Output the (X, Y) coordinate of the center of the cell containing the given text.  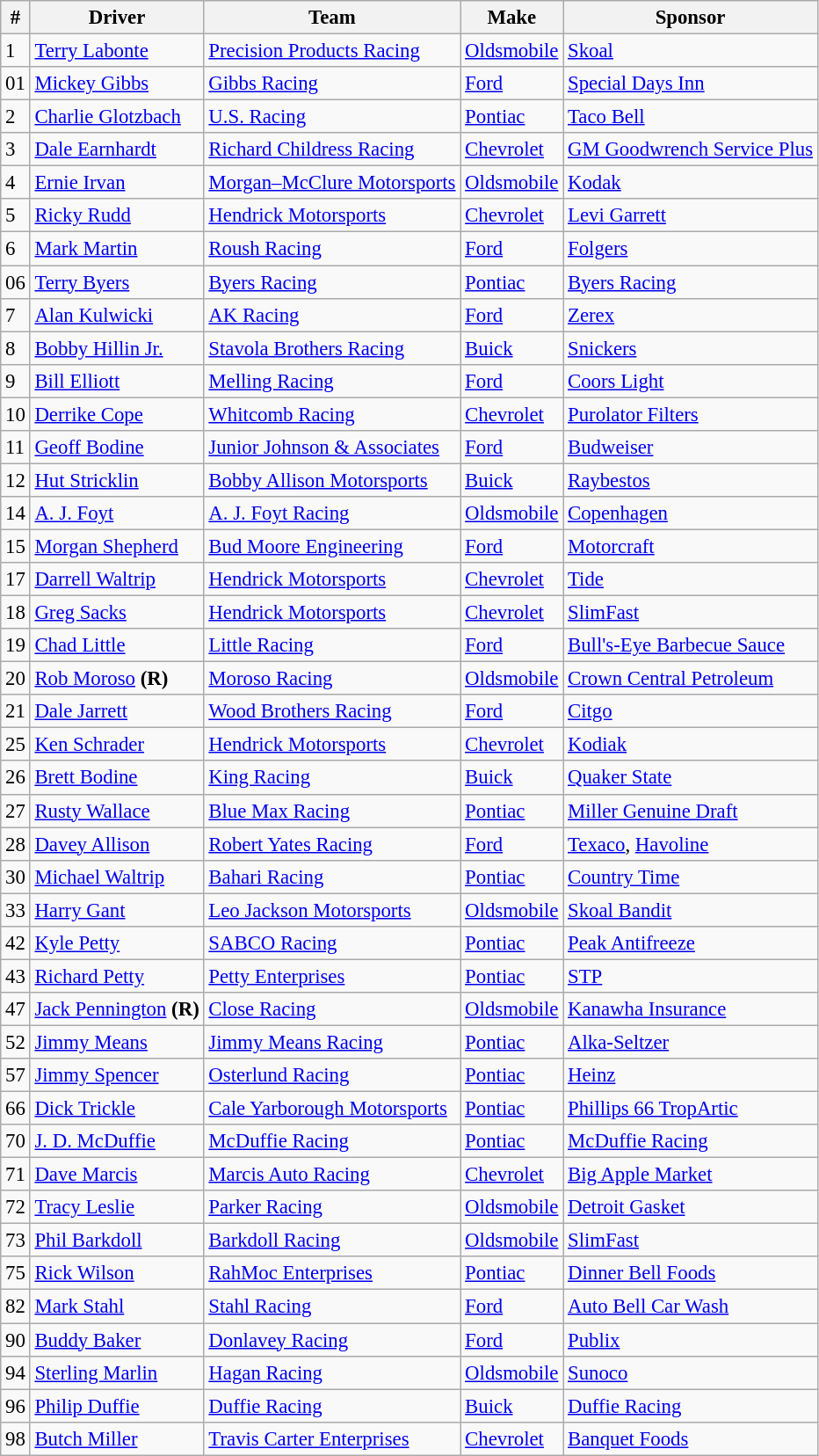
01 (16, 84)
Travis Carter Enterprises (332, 1438)
Close Racing (332, 1009)
Rusty Wallace (117, 811)
Dale Earnhardt (117, 149)
Leo Jackson Motorsports (332, 910)
Banquet Foods (691, 1438)
Blue Max Racing (332, 811)
King Racing (332, 778)
Robert Yates Racing (332, 844)
25 (16, 745)
71 (16, 1175)
Dick Trickle (117, 1109)
U.S. Racing (332, 117)
Kanawha Insurance (691, 1009)
Richard Childress Racing (332, 149)
6 (16, 249)
Mark Martin (117, 249)
Bill Elliott (117, 381)
33 (16, 910)
Geoff Bodine (117, 448)
66 (16, 1109)
Rob Moroso (R) (117, 679)
Driver (117, 18)
Heinz (691, 1075)
Coors Light (691, 381)
Make (511, 18)
Junior Johnson & Associates (332, 448)
Bull's-Eye Barbecue Sauce (691, 645)
Phillips 66 TropArtic (691, 1109)
Jimmy Means (117, 1042)
Sunoco (691, 1372)
Richard Petty (117, 976)
Kodak (691, 183)
Mark Stahl (117, 1307)
Chad Little (117, 645)
2 (16, 117)
Folgers (691, 249)
3 (16, 149)
18 (16, 613)
Whitcomb Racing (332, 414)
14 (16, 513)
Big Apple Market (691, 1175)
82 (16, 1307)
GM Goodwrench Service Plus (691, 149)
70 (16, 1141)
Petty Enterprises (332, 976)
75 (16, 1274)
Moroso Racing (332, 679)
52 (16, 1042)
Morgan Shepherd (117, 546)
43 (16, 976)
STP (691, 976)
Michael Waltrip (117, 877)
Darrell Waltrip (117, 579)
J. D. McDuffie (117, 1141)
17 (16, 579)
Buddy Baker (117, 1340)
Alan Kulwicki (117, 315)
Phil Barkdoll (117, 1241)
Ernie Irvan (117, 183)
Raybestos (691, 480)
Stahl Racing (332, 1307)
94 (16, 1372)
Greg Sacks (117, 613)
Zerex (691, 315)
Parker Racing (332, 1207)
98 (16, 1438)
Osterlund Racing (332, 1075)
26 (16, 778)
Budweiser (691, 448)
Team (332, 18)
Hagan Racing (332, 1372)
SABCO Racing (332, 943)
27 (16, 811)
Dave Marcis (117, 1175)
73 (16, 1241)
Tide (691, 579)
9 (16, 381)
47 (16, 1009)
Texaco, Havoline (691, 844)
Cale Yarborough Motorsports (332, 1109)
Roush Racing (332, 249)
AK Racing (332, 315)
Motorcraft (691, 546)
Brett Bodine (117, 778)
5 (16, 215)
15 (16, 546)
Levi Garrett (691, 215)
A. J. Foyt Racing (332, 513)
Jimmy Spencer (117, 1075)
A. J. Foyt (117, 513)
12 (16, 480)
# (16, 18)
Crown Central Petroleum (691, 679)
Bahari Racing (332, 877)
Philip Duffie (117, 1406)
Bud Moore Engineering (332, 546)
Purolator Filters (691, 414)
Jack Pennington (R) (117, 1009)
8 (16, 348)
Dinner Bell Foods (691, 1274)
57 (16, 1075)
30 (16, 877)
Wood Brothers Racing (332, 711)
Morgan–McClure Motorsports (332, 183)
Auto Bell Car Wash (691, 1307)
Country Time (691, 877)
7 (16, 315)
Little Racing (332, 645)
Bobby Allison Motorsports (332, 480)
1 (16, 51)
Barkdoll Racing (332, 1241)
19 (16, 645)
Gibbs Racing (332, 84)
11 (16, 448)
Hut Stricklin (117, 480)
Marcis Auto Racing (332, 1175)
Ken Schrader (117, 745)
Tracy Leslie (117, 1207)
Donlavey Racing (332, 1340)
Quaker State (691, 778)
Mickey Gibbs (117, 84)
21 (16, 711)
Terry Byers (117, 282)
Dale Jarrett (117, 711)
42 (16, 943)
Rick Wilson (117, 1274)
Alka-Seltzer (691, 1042)
Davey Allison (117, 844)
Snickers (691, 348)
Harry Gant (117, 910)
Ricky Rudd (117, 215)
Peak Antifreeze (691, 943)
Copenhagen (691, 513)
Bobby Hillin Jr. (117, 348)
Skoal (691, 51)
Sponsor (691, 18)
Detroit Gasket (691, 1207)
Skoal Bandit (691, 910)
Terry Labonte (117, 51)
Derrike Cope (117, 414)
Miller Genuine Draft (691, 811)
Charlie Glotzbach (117, 117)
20 (16, 679)
Butch Miller (117, 1438)
Special Days Inn (691, 84)
Kodiak (691, 745)
4 (16, 183)
06 (16, 282)
72 (16, 1207)
Jimmy Means Racing (332, 1042)
Sterling Marlin (117, 1372)
Precision Products Racing (332, 51)
Taco Bell (691, 117)
Stavola Brothers Racing (332, 348)
Melling Racing (332, 381)
Citgo (691, 711)
96 (16, 1406)
90 (16, 1340)
28 (16, 844)
Kyle Petty (117, 943)
Publix (691, 1340)
RahMoc Enterprises (332, 1274)
10 (16, 414)
